Pinpoint the cell where the given text exists, returning its (x, y) midpoint coordinate. 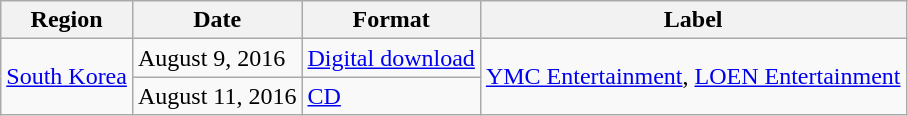
South Korea (67, 77)
CD (391, 96)
Format (391, 20)
Region (67, 20)
YMC Entertainment, LOEN Entertainment (693, 77)
Date (217, 20)
Label (693, 20)
Digital download (391, 58)
August 9, 2016 (217, 58)
August 11, 2016 (217, 96)
